Return [X, Y] of the center of cell containing provided text 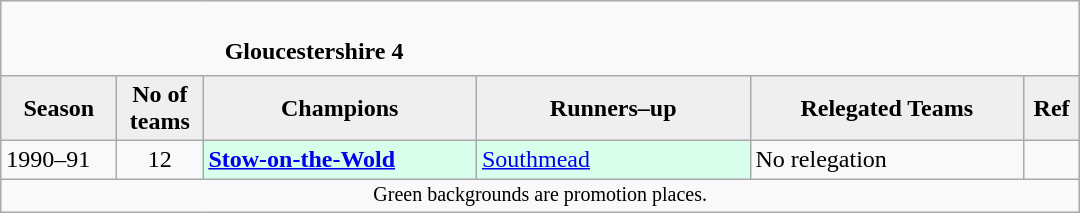
Green backgrounds are promotion places. [540, 194]
1990–91 [59, 159]
Champions [340, 108]
Stow-on-the-Wold [340, 159]
Ref [1052, 108]
12 [160, 159]
No relegation [887, 159]
Southmead [613, 159]
Relegated Teams [887, 108]
Season [59, 108]
No of teams [160, 108]
Runners–up [613, 108]
